Search for the cell housing the specified text and yield its (X, Y) center coordinate. 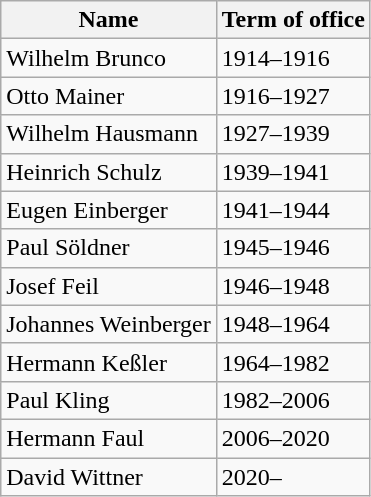
1964–1982 (293, 362)
1941–1944 (293, 210)
Eugen Einberger (109, 210)
1939–1941 (293, 172)
Johannes Weinberger (109, 324)
Term of office (293, 20)
David Wittner (109, 477)
Wilhelm Brunco (109, 58)
Name (109, 20)
1946–1948 (293, 286)
Paul Kling (109, 400)
2020– (293, 477)
1982–2006 (293, 400)
2006–2020 (293, 438)
1945–1946 (293, 248)
1914–1916 (293, 58)
Otto Mainer (109, 96)
1948–1964 (293, 324)
Hermann Keßler (109, 362)
1927–1939 (293, 134)
Paul Söldner (109, 248)
Hermann Faul (109, 438)
Wilhelm Hausmann (109, 134)
Heinrich Schulz (109, 172)
1916–1927 (293, 96)
Josef Feil (109, 286)
